Return (x, y) of the center of cell containing provided text 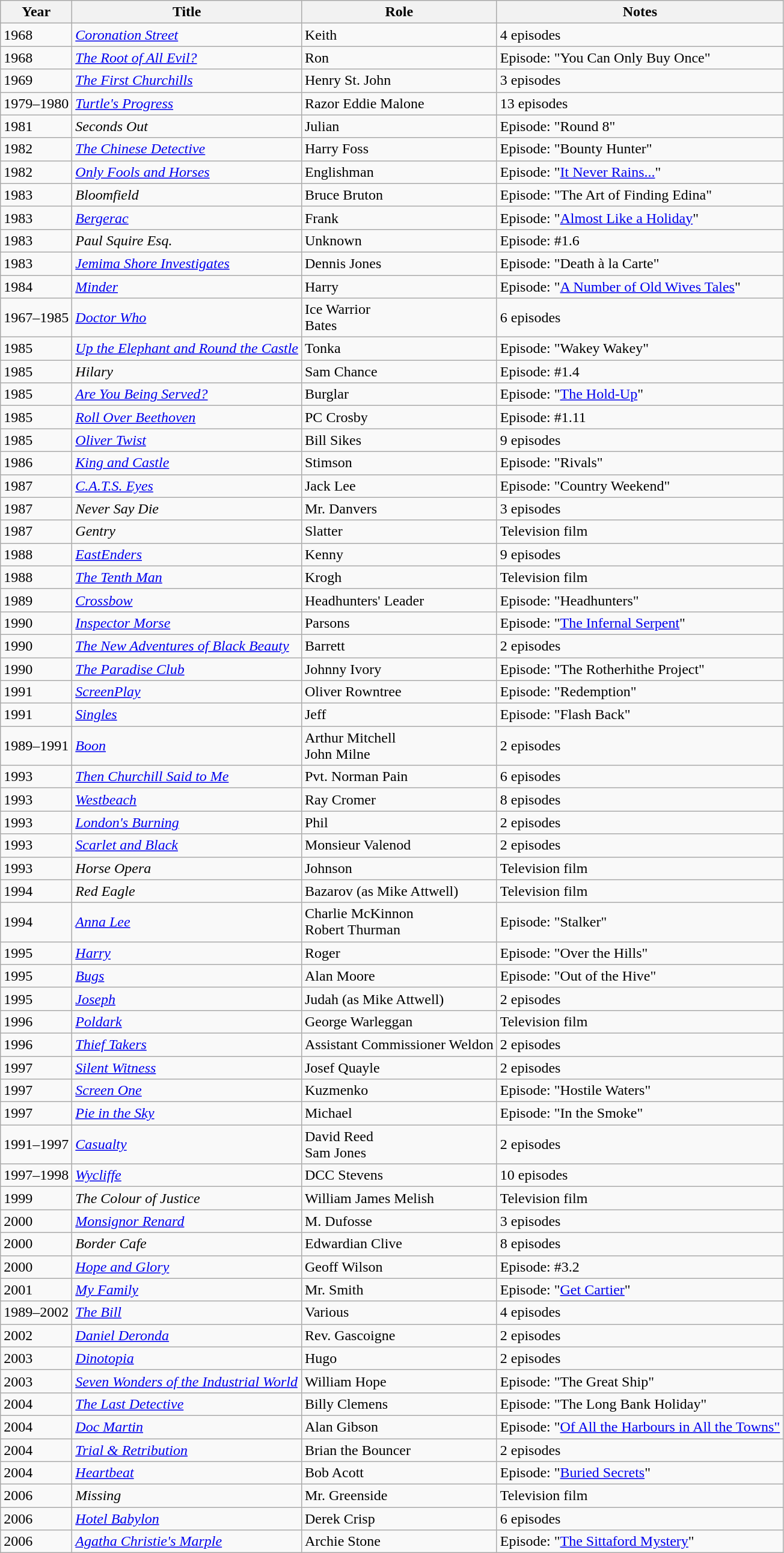
The Tenth Man (187, 577)
10 episodes (640, 1175)
Barrett (399, 646)
Phil (399, 822)
Hilary (187, 372)
Horse Opera (187, 868)
Bob Acott (399, 1473)
Trial & Retribution (187, 1450)
Episode: "The Great Ship" (640, 1381)
Dennis Jones (399, 263)
Episode: "A Number of Old Wives Tales" (640, 287)
Johnny Ivory (399, 669)
London's Burning (187, 822)
The Colour of Justice (187, 1198)
Unknown (399, 240)
Boon (187, 746)
Turtle's Progress (187, 103)
Joseph (187, 999)
Roll Over Beethoven (187, 417)
Frank (399, 218)
Border Cafe (187, 1244)
Casualty (187, 1145)
Episode: "Buried Secrets" (640, 1473)
Alan Gibson (399, 1427)
Daniel Deronda (187, 1335)
Episode: "It Never Rains..." (640, 172)
Mr. Danvers (399, 509)
C.A.T.S. Eyes (187, 486)
Then Churchill Said to Me (187, 777)
13 episodes (640, 103)
Monsieur Valenod (399, 845)
Episode: "Rivals" (640, 463)
Episode: "The Infernal Serpent" (640, 623)
Minder (187, 287)
Kuzmenko (399, 1091)
1997–1998 (36, 1175)
Agatha Christie's Marple (187, 1542)
1979–1980 (36, 103)
Sam Chance (399, 372)
1984 (36, 287)
Archie Stone (399, 1542)
Various (399, 1313)
William Hope (399, 1381)
Derek Crisp (399, 1519)
Episode: #1.11 (640, 417)
2001 (36, 1290)
Episode: "Round 8" (640, 126)
Episode: "Death à la Carte" (640, 263)
Episode: #1.6 (640, 240)
Crossbow (187, 600)
Ray Cromer (399, 800)
1981 (36, 126)
Thief Takers (187, 1044)
Jeff (399, 715)
Seconds Out (187, 126)
Edwardian Clive (399, 1244)
Hope and Glory (187, 1267)
Coronation Street (187, 35)
Bergerac (187, 218)
Headhunters' Leader (399, 600)
Tonka (399, 349)
Episode: #1.4 (640, 372)
Jack Lee (399, 486)
Ice WarriorBates (399, 317)
Monsignor Renard (187, 1221)
David ReedSam Jones (399, 1145)
Are You Being Served? (187, 394)
Doc Martin (187, 1427)
Alan Moore (399, 976)
Episode: "The Sittaford Mystery" (640, 1542)
Missing (187, 1496)
Up the Elephant and Round the Castle (187, 349)
Oliver Twist (187, 440)
Wycliffe (187, 1175)
Poldark (187, 1022)
My Family (187, 1290)
Anna Lee (187, 922)
Episode: "Get Cartier" (640, 1290)
The Bill (187, 1313)
Episode: "The Hold-Up" (640, 394)
Pvt. Norman Pain (399, 777)
Henry St. John (399, 81)
Episode: "Over the Hills" (640, 953)
Episode: "You Can Only Buy Once" (640, 58)
Episode: #3.2 (640, 1267)
Julian (399, 126)
King and Castle (187, 463)
Episode: "Headhunters" (640, 600)
Year (36, 12)
Geoff Wilson (399, 1267)
Paul Squire Esq. (187, 240)
Heartbeat (187, 1473)
1989–2002 (36, 1313)
1991–1997 (36, 1145)
Bloomfield (187, 195)
Episode: "Country Weekend" (640, 486)
William James Melish (399, 1198)
1989–1991 (36, 746)
ScreenPlay (187, 692)
George Warleggan (399, 1022)
Charlie McKinnonRobert Thurman (399, 922)
The Chinese Detective (187, 149)
Keith (399, 35)
Bill Sikes (399, 440)
Never Say Die (187, 509)
Oliver Rowntree (399, 692)
Silent Witness (187, 1067)
Inspector Morse (187, 623)
Razor Eddie Malone (399, 103)
1969 (36, 81)
Rev. Gascoigne (399, 1335)
Johnson (399, 868)
Episode: "Flash Back" (640, 715)
EastEnders (187, 554)
Doctor Who (187, 317)
Arthur MitchellJohn Milne (399, 746)
2002 (36, 1335)
DCC Stevens (399, 1175)
The Paradise Club (187, 669)
Episode: "The Long Bank Holiday" (640, 1404)
Gentry (187, 531)
Pie in the Sky (187, 1113)
Roger (399, 953)
Only Fools and Horses (187, 172)
Assistant Commissioner Weldon (399, 1044)
Slatter (399, 531)
Kenny (399, 554)
Red Eagle (187, 891)
Episode: "Of All the Harbours in All the Towns" (640, 1427)
M. Dufosse (399, 1221)
Singles (187, 715)
Episode: "Bounty Hunter" (640, 149)
Role (399, 12)
Episode: "Out of the Hive" (640, 976)
Bazarov (as Mike Attwell) (399, 891)
Parsons (399, 623)
Judah (as Mike Attwell) (399, 999)
The Root of All Evil? (187, 58)
Jemima Shore Investigates (187, 263)
The First Churchills (187, 81)
Harry Foss (399, 149)
Krogh (399, 577)
Episode: "Hostile Waters" (640, 1091)
Mr. Smith (399, 1290)
Westbeach (187, 800)
Mr. Greenside (399, 1496)
Title (187, 12)
1989 (36, 600)
Notes (640, 12)
1986 (36, 463)
Englishman (399, 172)
Josef Quayle (399, 1067)
Ron (399, 58)
Brian the Bouncer (399, 1450)
Burglar (399, 394)
Episode: "Wakey Wakey" (640, 349)
Episode: "Stalker" (640, 922)
Episode: "The Rotherhithe Project" (640, 669)
Hotel Babylon (187, 1519)
Seven Wonders of the Industrial World (187, 1381)
Bruce Bruton (399, 195)
PC Crosby (399, 417)
Bugs (187, 976)
Hugo (399, 1358)
Michael (399, 1113)
Episode: "In the Smoke" (640, 1113)
Episode: "Redemption" (640, 692)
Scarlet and Black (187, 845)
1999 (36, 1198)
The New Adventures of Black Beauty (187, 646)
1967–1985 (36, 317)
Episode: "The Art of Finding Edina" (640, 195)
Stimson (399, 463)
Dinotopia (187, 1358)
The Last Detective (187, 1404)
Screen One (187, 1091)
Episode: "Almost Like a Holiday" (640, 218)
Billy Clemens (399, 1404)
